Find where the given text appears and provide that cell's center as (x, y) coordinate. 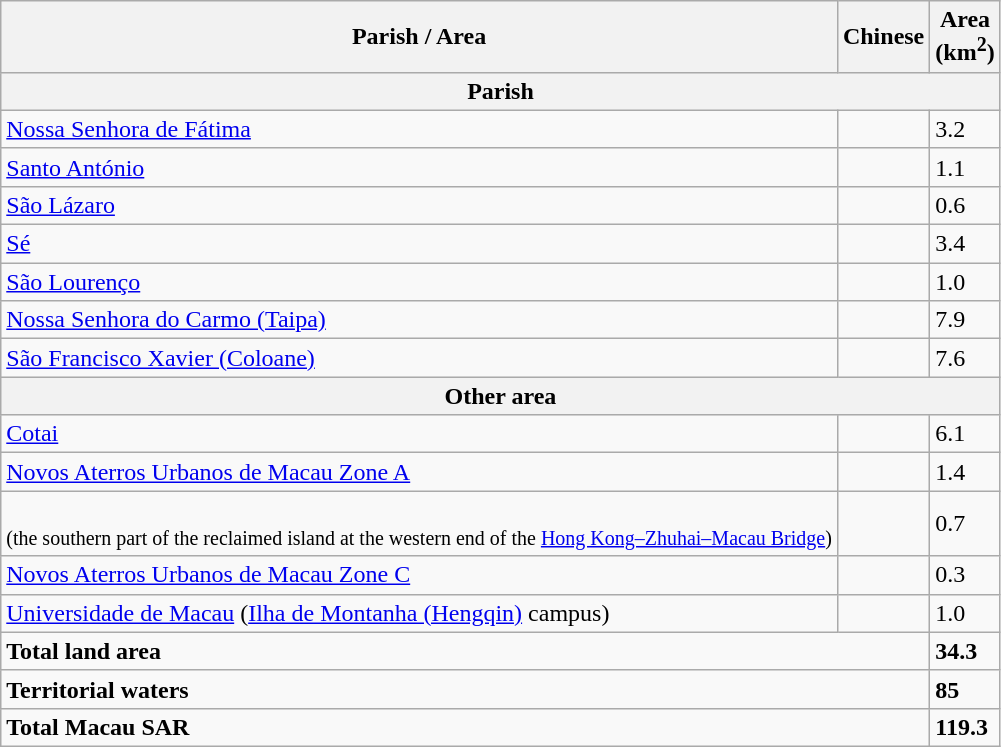
São Lázaro (420, 205)
Universidade de Macau (Ilha de Montanha (Hengqin) campus) (420, 613)
0.6 (965, 205)
Cotai (420, 434)
São Francisco Xavier (Coloane) (420, 358)
85 (965, 689)
(the southern part of the reclaimed island at the western end of the Hong Kong–Zhuhai–Macau Bridge) (420, 524)
Parish / Area (420, 37)
34.3 (965, 651)
Territorial waters (466, 689)
Parish (500, 91)
Novos Aterros Urbanos de Macau Zone C (420, 575)
Nossa Senhora do Carmo (Taipa) (420, 320)
1.4 (965, 472)
3.2 (965, 129)
0.3 (965, 575)
7.6 (965, 358)
1.1 (965, 167)
Area(km2) (965, 37)
Chinese (883, 37)
Nossa Senhora de Fátima (420, 129)
7.9 (965, 320)
São Lourenço (420, 282)
3.4 (965, 244)
0.7 (965, 524)
Sé (420, 244)
Total Macau SAR (466, 727)
Total land area (466, 651)
Santo António (420, 167)
6.1 (965, 434)
119.3 (965, 727)
Other area (500, 396)
Novos Aterros Urbanos de Macau Zone A (420, 472)
